For the text-containing cell, return its midpoint in (x, y) coordinate format. 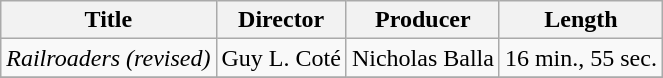
Guy L. Coté (281, 58)
16 min., 55 sec. (580, 58)
Length (580, 20)
Producer (422, 20)
Director (281, 20)
Nicholas Balla (422, 58)
Railroaders (revised) (108, 58)
Title (108, 20)
